Return (X, Y) of the center of cell containing provided text 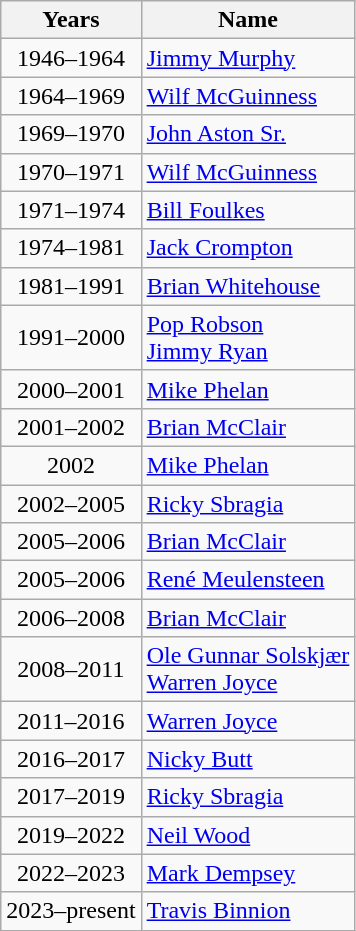
1946–1964 (71, 58)
Bill Foulkes (248, 210)
2023–present (71, 911)
Jack Crompton (248, 248)
Mark Dempsey (248, 873)
1981–1991 (71, 286)
2002–2005 (71, 503)
Nicky Butt (248, 759)
2000–2001 (71, 389)
2017–2019 (71, 797)
2001–2002 (71, 427)
2011–2016 (71, 721)
Ole Gunnar Solskjær Warren Joyce (248, 670)
1974–1981 (71, 248)
2019–2022 (71, 835)
1969–1970 (71, 134)
2002 (71, 465)
2022–2023 (71, 873)
John Aston Sr. (248, 134)
1991–2000 (71, 338)
2008–2011 (71, 670)
Name (248, 20)
Years (71, 20)
2016–2017 (71, 759)
1971–1974 (71, 210)
Travis Binnion (248, 911)
1964–1969 (71, 96)
Neil Wood (248, 835)
1970–1971 (71, 172)
2006–2008 (71, 618)
Brian Whitehouse (248, 286)
Pop Robson Jimmy Ryan (248, 338)
Warren Joyce (248, 721)
René Meulensteen (248, 580)
Jimmy Murphy (248, 58)
